Pinpoint the cell where the given text exists, returning its (x, y) midpoint coordinate. 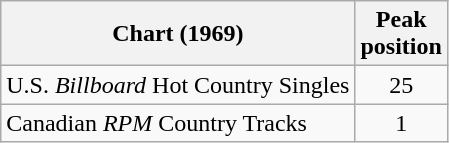
Chart (1969) (178, 34)
25 (401, 85)
Peakposition (401, 34)
U.S. Billboard Hot Country Singles (178, 85)
Canadian RPM Country Tracks (178, 123)
1 (401, 123)
